Return [X, Y] of the center of cell containing provided text 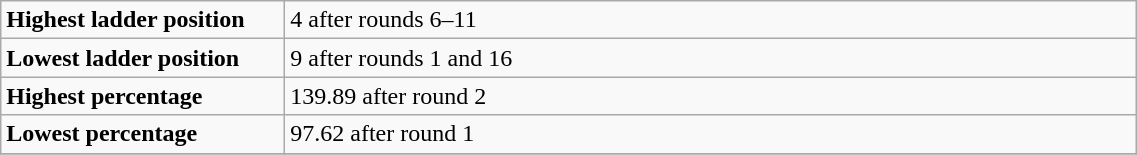
Highest ladder position [143, 20]
Highest percentage [143, 96]
9 after rounds 1 and 16 [711, 58]
Lowest percentage [143, 134]
4 after rounds 6–11 [711, 20]
97.62 after round 1 [711, 134]
139.89 after round 2 [711, 96]
Lowest ladder position [143, 58]
